Find where the given text appears and provide that cell's center as (x, y) coordinate. 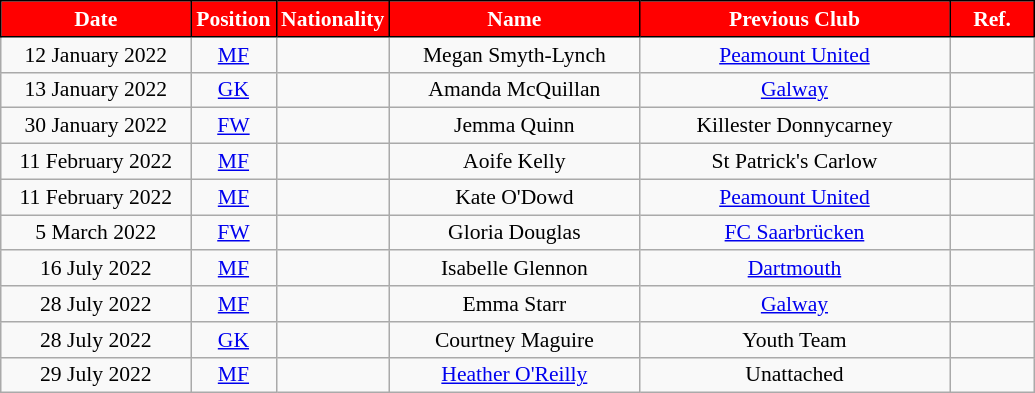
St Patrick's Carlow (794, 162)
Aoife Kelly (514, 162)
Killester Donnycarney (794, 126)
Gloria Douglas (514, 233)
Unattached (794, 375)
13 January 2022 (96, 90)
Kate O'Dowd (514, 197)
Courtney Maguire (514, 340)
Name (514, 19)
Nationality (332, 19)
30 January 2022 (96, 126)
Dartmouth (794, 269)
Amanda McQuillan (514, 90)
16 July 2022 (96, 269)
FC Saarbrücken (794, 233)
29 July 2022 (96, 375)
Megan Smyth-Lynch (514, 55)
Date (96, 19)
5 March 2022 (96, 233)
Youth Team (794, 340)
12 January 2022 (96, 55)
Isabelle Glennon (514, 269)
Ref. (992, 19)
Emma Starr (514, 304)
Position (234, 19)
Heather O'Reilly (514, 375)
Previous Club (794, 19)
Jemma Quinn (514, 126)
